For the text-containing cell, return its midpoint in (x, y) coordinate format. 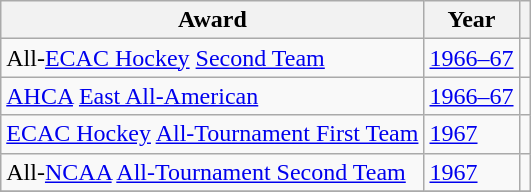
ECAC Hockey All-Tournament First Team (212, 134)
AHCA East All-American (212, 96)
All-ECAC Hockey Second Team (212, 58)
All-NCAA All-Tournament Second Team (212, 172)
Award (212, 20)
Year (472, 20)
